Search for the cell housing the specified text and yield its [X, Y] center coordinate. 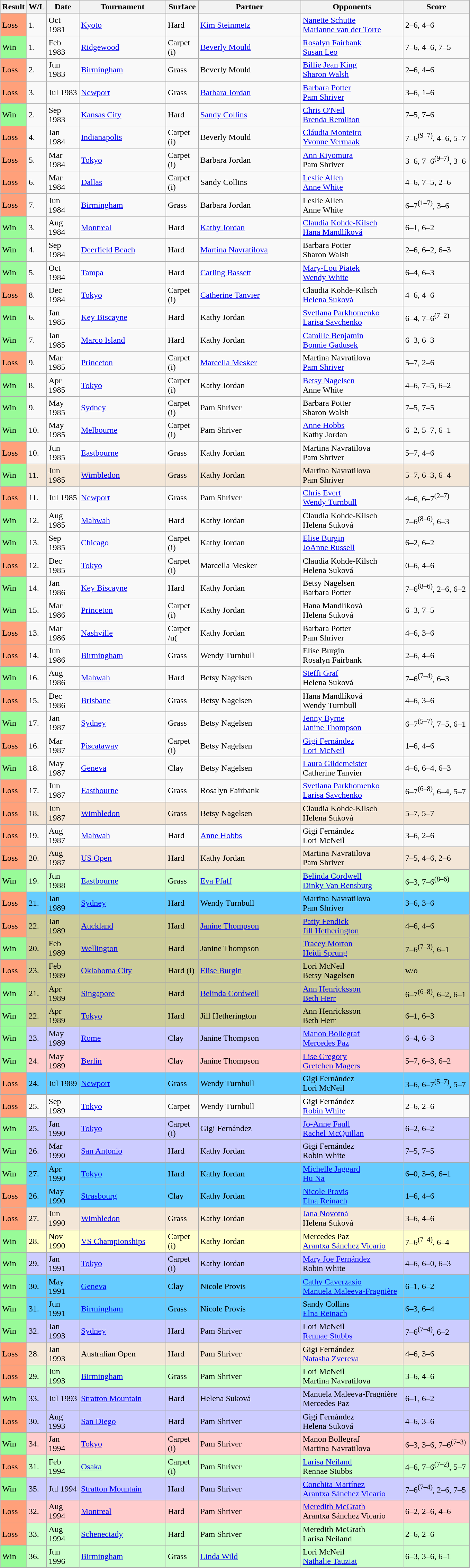
W/L [37, 7]
Hard (i) [182, 971]
Jill Hetherington [250, 1016]
Chris Evert Wendy Turnbull [352, 498]
Nicole Provis Elna Reinach [352, 1196]
Mar 1987 [63, 746]
Martina Navratilova [250, 250]
6–2, 5–7, 6–1 [436, 430]
Lori McNeil Betsy Nagelsen [352, 971]
Apr 1985 [63, 385]
Patty Fendick Jill Hetherington [352, 926]
Jan 1986 [63, 588]
Sandy Collins Elna Reinach [352, 1309]
Lori McNeil Martina Navratilova [352, 1377]
4–6, 7–5, 2–6 [436, 182]
Australian Open [123, 1354]
Osaka [123, 1467]
Gigi Fernández Natasha Zvereva [352, 1354]
Carling Bassett [250, 272]
6–7(5–7), 7–5, 6–1 [436, 723]
Jun 1990 [63, 1219]
Belinda Cordwell Dinky Van Rensburg [352, 881]
3–6, 6–7(5–7), 5–7 [436, 1084]
Belinda Cordwell [250, 993]
7–6(7–4), 2–6, 7–5 [436, 1489]
Deerfield Beach [123, 250]
Jul 1985 [63, 498]
6–3, 3–6, 7–6(7–3) [436, 1444]
Lori McNeil Rennae Stubbs [352, 1331]
Manuela Maleeva-Fragnière Mercedes Paz [352, 1399]
Mercedes Paz Arantxa Sánchez Vicario [352, 1241]
US Open [123, 858]
Aug 1986 [63, 678]
May 1990 [63, 1196]
6–7(6–8), 6–2, 6–1 [436, 993]
Chicago [123, 543]
Larisa Neiland Rennae Stubbs [352, 1467]
7–6(7–4), 6–4 [436, 1241]
Conchita Martínez Arantxa Sánchez Vicario [352, 1489]
Manon Bollegraf Martina Navratilova [352, 1444]
6–3, 3–6, 6–1 [436, 1557]
Michelle Jaggard Hu Na [352, 1174]
Wellington [123, 948]
Result [13, 7]
Eva Pfaff [250, 881]
Claudia Kohde-Kilsch Hana Mandlíková [352, 227]
San Antonio [123, 1151]
San Diego [123, 1422]
3–6, 1–6 [436, 92]
Aug 1985 [63, 520]
Jul 1994 [63, 1489]
3–6, 3–6 [436, 903]
Kim Steinmetz [250, 25]
Berlin [123, 1061]
Gigi Fernández Helena Suková [352, 1422]
Ann Kiyomura Pam Shriver [352, 160]
5–7, 5–7 [436, 813]
Dec 1986 [63, 701]
Hana Mandlíková Helena Suková [352, 610]
Gigi Fernández [250, 1129]
Aug 1993 [63, 1422]
7–6(9–7), 4–6, 5–7 [436, 137]
7–6(8–6), 6–3 [436, 520]
Chris O'Neil Brenda Remilton [352, 115]
5–7, 2–6 [436, 363]
6–7(6–8), 6–4, 5–7 [436, 791]
Elise Burgin JoAnne Russell [352, 543]
Feb 1994 [63, 1467]
Jun 1984 [63, 205]
Dec 1985 [63, 565]
Aug 1984 [63, 227]
5–7, 4–6 [436, 453]
Jun 1988 [63, 881]
Oct 1981 [63, 25]
Catherine Tanvier [250, 295]
Carpet [182, 1106]
Linda Wild [250, 1557]
Mar 1990 [63, 1151]
Jul 1993 [63, 1399]
6–0, 3–6, 6–1 [436, 1174]
3–6, 7–6(9–7), 3–6 [436, 160]
4–6, 7–5, 6–2 [436, 385]
Indianapolis [123, 137]
Opponents [352, 7]
Jun 1983 [63, 70]
Camille Benjamin Bonnie Gadusek [352, 340]
Meredith McGrath Arantxa Sánchez Vicario [352, 1512]
Jo-Anne Faull Rachel McQuillan [352, 1129]
7–6(8–6), 2–6, 6–2 [436, 588]
Oct 1984 [63, 272]
36. [37, 1557]
5–7, 6–3, 6–2 [436, 1061]
5–7, 6–3, 6–4 [436, 475]
Cathy Caverzasio Manuela Maleeva-Fragnière [352, 1286]
7–5, 7–6 [436, 115]
Sep 1983 [63, 115]
Singapore [123, 993]
VS Championships [123, 1241]
4–6, 6–4, 6–3 [436, 768]
Strasbourg [123, 1196]
Steffi Graf Helena Suková [352, 678]
Surface [182, 7]
Jan 1984 [63, 137]
3–6, 2–6 [436, 836]
Jun 1996 [63, 1557]
w/o [436, 971]
Jan 1991 [63, 1264]
Lise Gregory Gretchen Magers [352, 1061]
Piscataway [123, 746]
Kyoto [123, 25]
Betsy Nagelsen Barbara Potter [352, 588]
7–6, 4–6, 7–5 [436, 47]
Nov 1990 [63, 1241]
Date [63, 7]
Tampa [123, 272]
Jan 1994 [63, 1444]
Sep 1984 [63, 250]
6–2, 2–6, 4–6 [436, 1512]
Score [436, 7]
Anne Hobbs Kathy Jordan [352, 430]
Rosalyn Fairbank Susan Leo [352, 47]
Rosalyn Fairbank [250, 791]
Jun 1991 [63, 1309]
0–6, 4–6 [436, 565]
Cláudia Monteiro Yvonne Vermaak [352, 137]
Partner [250, 7]
Dallas [123, 182]
Anne Hobbs [250, 836]
6–3, 6–3 [436, 340]
Meredith McGrath Larisa Neiland [352, 1534]
7–5, 4–6, 2–6 [436, 858]
7–6(7–4), 6–2 [436, 1331]
6–4, 7–6(7–2) [436, 318]
Jan 1990 [63, 1129]
Brisbane [123, 701]
Jana Novotná Helena Suková [352, 1219]
Jul 1983 [63, 92]
6–3, 7–6(8–6) [436, 881]
Jan 1987 [63, 723]
7–6(7–4), 6–3 [436, 678]
Sep 1989 [63, 1106]
Manon Bollegraf Mercedes Paz [352, 1039]
Oklahoma City [123, 971]
Kansas City [123, 115]
Elise Burgin Rosalyn Fairbank [352, 656]
Rome [123, 1039]
Nashville [123, 633]
2–6, 6–2, 6–3 [436, 250]
Tournament [123, 7]
6–1, 6–3 [436, 1016]
Dec 1984 [63, 295]
6–3, 6–4 [436, 1309]
7–6(7–3), 6–1 [436, 948]
Hana Mandlíková Wendy Turnbull [352, 701]
May 1991 [63, 1286]
Apr 1990 [63, 1174]
Elise Burgin [250, 971]
Jul 1989 [63, 1084]
Betsy Nagelsen Anne White [352, 385]
Helena Suková [250, 1399]
Mar 1985 [63, 363]
Carpet /u( [182, 633]
35. [37, 1489]
Melbourne [123, 430]
Auckland [123, 926]
Jun 1993 [63, 1377]
4–6, 6–7(2–7) [436, 498]
May 1987 [63, 768]
Jenny Byrne Janine Thompson [352, 723]
Sep 1985 [63, 543]
Jun 1986 [63, 656]
Mary-Lou Piatek Wendy White [352, 272]
6–3, 7–5 [436, 610]
4–6, 7–6(7–2), 5–7 [436, 1467]
Lori McNeil Nathalie Tauziat [352, 1557]
4–6, 6–0, 6–3 [436, 1264]
Nanette Schutte Marianne van der Torre [352, 25]
Billie Jean King Sharon Walsh [352, 70]
Schenectady [123, 1534]
Tracey Morton Heidi Sprung [352, 948]
34. [37, 1444]
6–7(1–7), 3–6 [436, 205]
Marco Island [123, 340]
Ridgewood [123, 47]
Feb 1983 [63, 47]
Mary Joe Fernández Robin White [352, 1264]
Laura Gildemeister Catherine Tanvier [352, 768]
